Capture the cell that displays the provided text and extract its [X, Y] central coordinate. 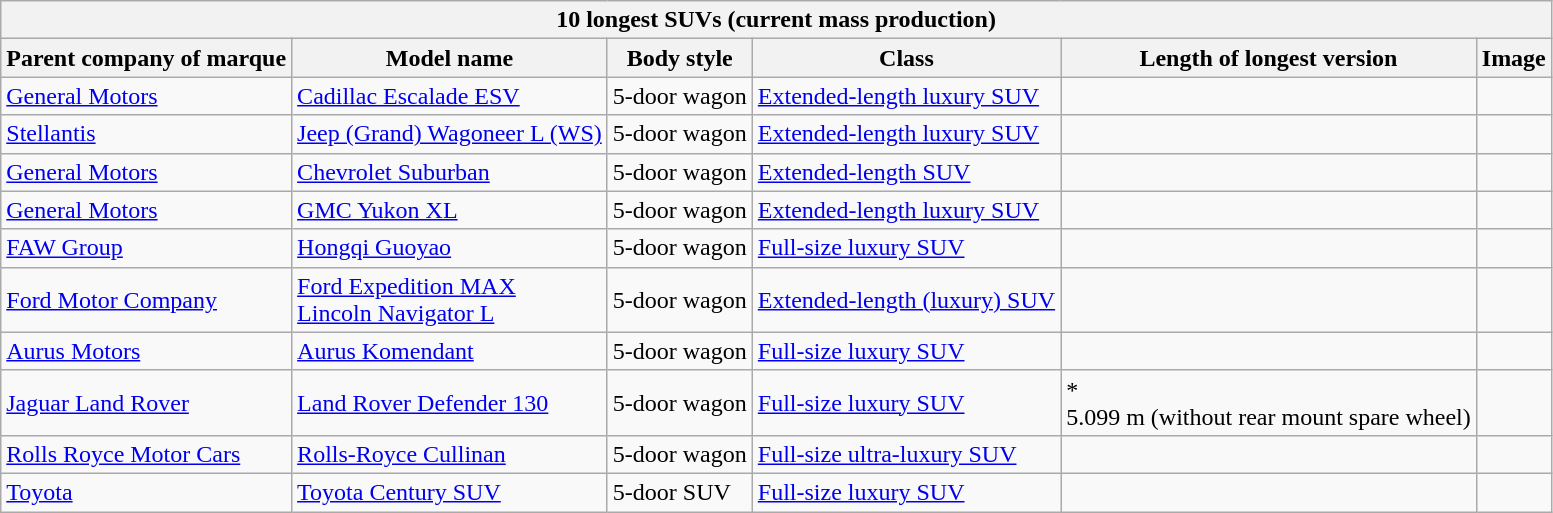
Aurus Komendant [450, 351]
10 longest SUVs (current mass production) [776, 20]
FAW Group [146, 248]
Aurus Motors [146, 351]
Parent company of marque [146, 58]
Hongqi Guoyao [450, 248]
Image [1514, 58]
Model name [450, 58]
Body style [680, 58]
Rolls Royce Motor Cars [146, 454]
Land Rover Defender 130 [450, 402]
Extended-length (luxury) SUV [906, 300]
5-door SUV [680, 492]
Jaguar Land Rover [146, 402]
GMC Yukon XL [450, 210]
Toyota Century SUV [450, 492]
Extended-length SUV [906, 172]
Full-size ultra-luxury SUV [906, 454]
Cadillac Escalade ESV [450, 96]
Stellantis [146, 134]
Toyota [146, 492]
Rolls-Royce Cullinan [450, 454]
Ford Motor Company [146, 300]
Length of longest version [1269, 58]
Class [906, 58]
Ford Expedition MAXLincoln Navigator L [450, 300]
Jeep (Grand) Wagoneer L (WS) [450, 134]
Chevrolet Suburban [450, 172]
*5.099 m (without rear mount spare wheel) [1269, 402]
